For the text-containing cell, return its midpoint in [X, Y] coordinate format. 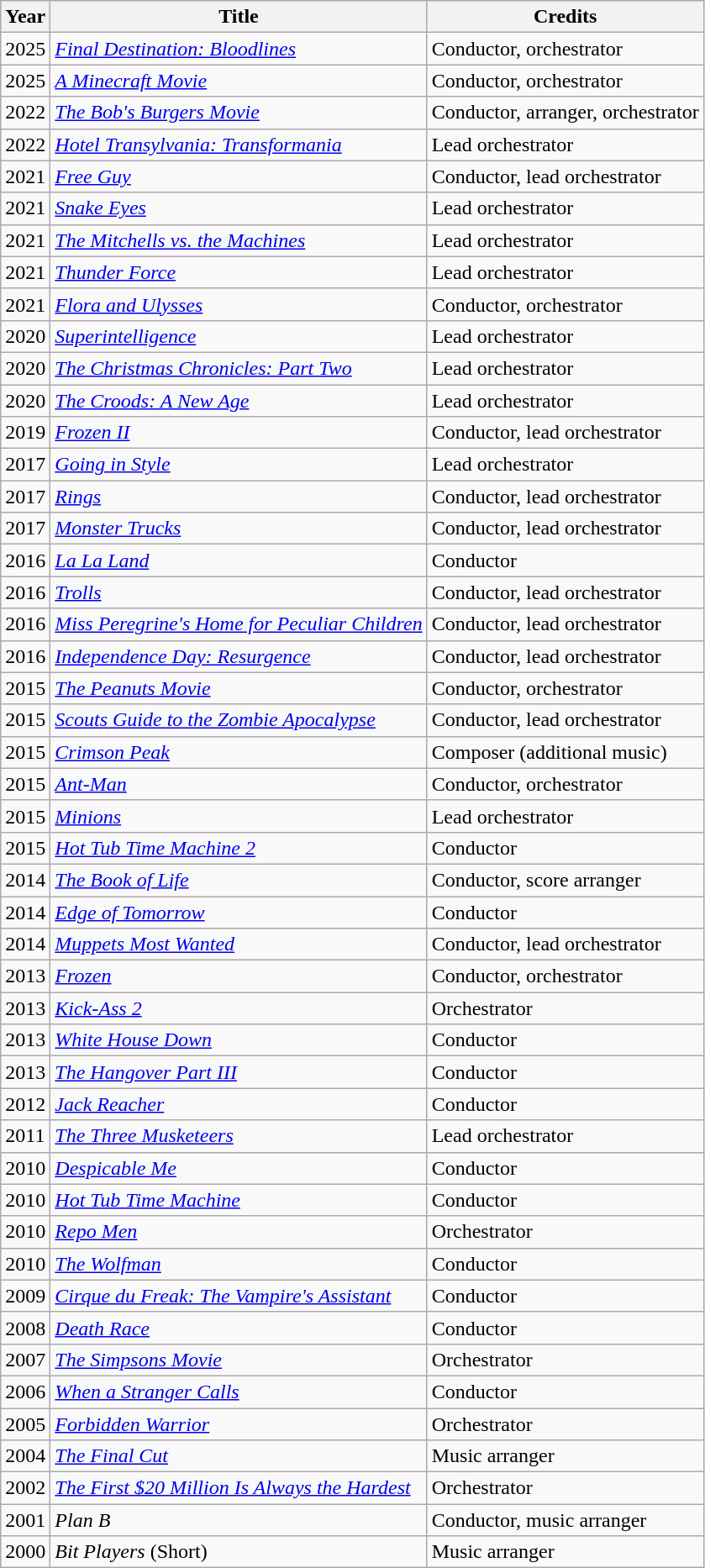
The Final Cut [239, 1456]
2002 [25, 1488]
The First $20 Million Is Always the Hardest [239, 1488]
White House Down [239, 1040]
Cirque du Freak: The Vampire's Assistant [239, 1296]
2006 [25, 1392]
Muppets Most Wanted [239, 944]
Minions [239, 816]
Going in Style [239, 465]
Hotel Transylvania: Transformania [239, 145]
Bit Players (Short) [239, 1552]
Death Race [239, 1328]
2004 [25, 1456]
Trolls [239, 592]
A Minecraft Movie [239, 81]
La La Land [239, 560]
Crimson Peak [239, 752]
Edge of Tomorrow [239, 912]
Jack Reacher [239, 1104]
Rings [239, 497]
Frozen [239, 976]
The Croods: A New Age [239, 401]
Conductor, score arranger [565, 880]
Plan B [239, 1520]
The Bob's Burgers Movie [239, 113]
The Wolfman [239, 1264]
Title [239, 17]
Snake Eyes [239, 208]
Despicable Me [239, 1168]
Kick-Ass 2 [239, 1008]
Conductor, music arranger [565, 1520]
2019 [25, 433]
2007 [25, 1360]
Hot Tub Time Machine [239, 1200]
Conductor, arranger, orchestrator [565, 113]
Repo Men [239, 1232]
Ant-Man [239, 784]
When a Stranger Calls [239, 1392]
2001 [25, 1520]
Thunder Force [239, 272]
The Book of Life [239, 880]
The Hangover Part III [239, 1072]
2009 [25, 1296]
Free Guy [239, 176]
Scouts Guide to the Zombie Apocalypse [239, 720]
Monster Trucks [239, 529]
Flora and Ulysses [239, 304]
The Christmas Chronicles: Part Two [239, 368]
2008 [25, 1328]
2000 [25, 1552]
2012 [25, 1104]
The Simpsons Movie [239, 1360]
Forbidden Warrior [239, 1424]
2011 [25, 1136]
Miss Peregrine's Home for Peculiar Children [239, 624]
Composer (additional music) [565, 752]
The Three Musketeers [239, 1136]
Independence Day: Resurgence [239, 656]
2005 [25, 1424]
Superintelligence [239, 336]
Hot Tub Time Machine 2 [239, 848]
Frozen II [239, 433]
Final Destination: Bloodlines [239, 49]
The Mitchells vs. the Machines [239, 240]
The Peanuts Movie [239, 688]
Credits [565, 17]
Year [25, 17]
